Find where the given text appears and provide that cell's center as [X, Y] coordinate. 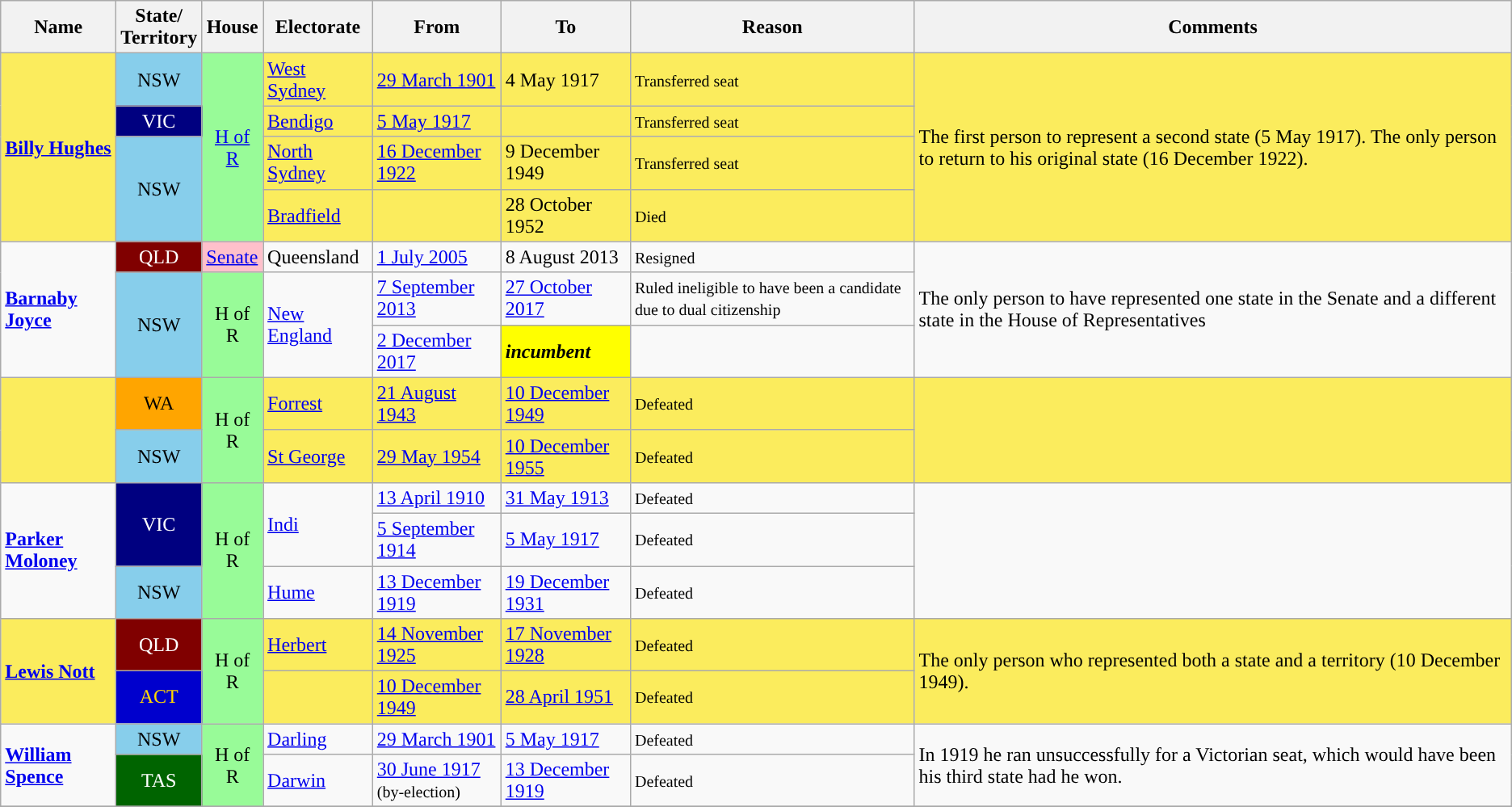
Resigned [772, 257]
Darling [318, 739]
Died [772, 215]
State/Territory [159, 27]
5 September 1914 [436, 540]
Darwin [318, 780]
St George [318, 456]
ACT [159, 698]
9 December 1949 [565, 163]
Barnaby Joyce [58, 309]
28 October 1952 [565, 215]
Forrest [318, 404]
Senate [233, 257]
10 December 1955 [565, 456]
21 August 1943 [436, 404]
West Sydney [318, 79]
1 July 2005 [436, 257]
27 October 2017 [565, 299]
13 April 1910 [436, 498]
Bendigo [318, 121]
30 June 1917(by-election) [436, 780]
Comments [1213, 27]
Hume [318, 591]
WA [159, 404]
Indi [318, 523]
8 August 2013 [565, 257]
14 November 1925 [436, 645]
Billy Hughes [58, 147]
North Sydney [318, 163]
Lewis Nott [58, 671]
17 November 1928 [565, 645]
To [565, 27]
2 December 2017 [436, 351]
In 1919 he ran unsuccessfully for a Victorian seat, which would have been his third state had he won. [1213, 766]
incumbent [565, 351]
Queensland [318, 257]
The only person who represented both a state and a territory (10 December 1949). [1213, 671]
New England [318, 325]
The only person to have represented one state in the Senate and a different state in the House of Representatives [1213, 309]
Electorate [318, 27]
William Spence [58, 766]
4 May 1917 [565, 79]
28 April 1951 [565, 698]
Name [58, 27]
Herbert [318, 645]
Parker Moloney [58, 550]
7 September 2013 [436, 299]
The first person to represent a second state (5 May 1917). The only person to return to his original state (16 December 1922). [1213, 147]
31 May 1913 [565, 498]
29 May 1954 [436, 456]
House [233, 27]
Reason [772, 27]
19 December 1931 [565, 591]
Ruled ineligible to have been a candidate due to dual citizenship [772, 299]
16 December 1922 [436, 163]
TAS [159, 780]
Bradfield [318, 215]
From [436, 27]
